Output the (X, Y) coordinate of the center of the cell containing the given text.  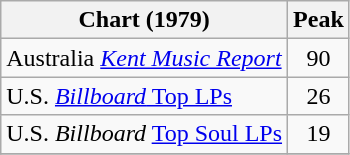
Peak (319, 20)
19 (319, 134)
Chart (1979) (144, 20)
U.S. Billboard Top LPs (144, 96)
26 (319, 96)
U.S. Billboard Top Soul LPs (144, 134)
90 (319, 58)
Australia Kent Music Report (144, 58)
